Return the [x, y] coordinate for the center point of the cell that contains the specified text.  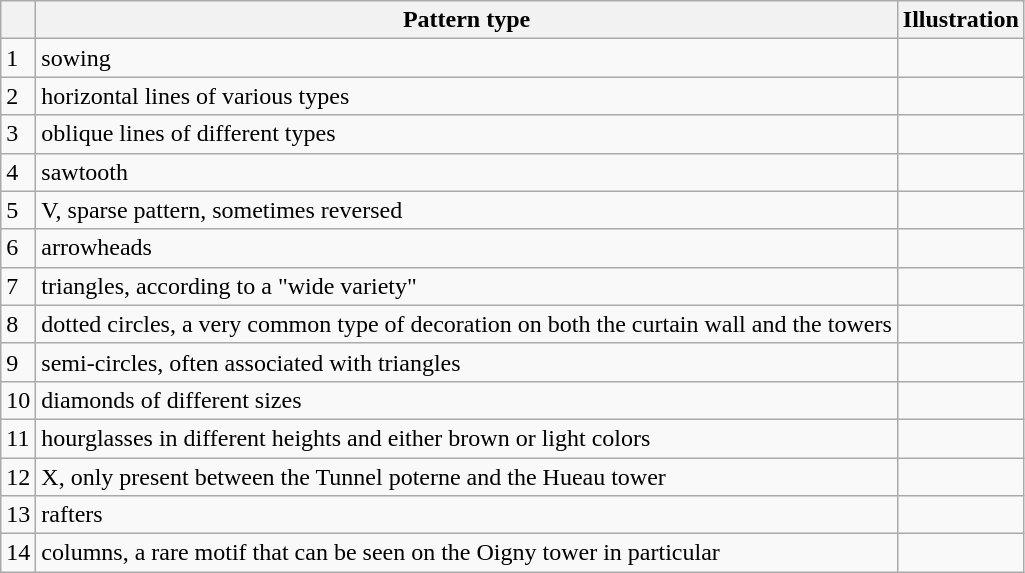
4 [18, 172]
Pattern type [466, 20]
5 [18, 210]
hourglasses in different heights and either brown or light colors [466, 438]
Illustration [960, 20]
12 [18, 477]
V, sparse pattern, sometimes reversed [466, 210]
sawtooth [466, 172]
1 [18, 58]
arrowheads [466, 248]
11 [18, 438]
X, only present between the Tunnel poterne and the Hueau tower [466, 477]
8 [18, 324]
3 [18, 134]
13 [18, 515]
6 [18, 248]
semi-circles, often associated with triangles [466, 362]
10 [18, 400]
columns, a rare motif that can be seen on the Oigny tower in particular [466, 553]
9 [18, 362]
14 [18, 553]
oblique lines of different types [466, 134]
7 [18, 286]
dotted circles, a very common type of decoration on both the curtain wall and the towers [466, 324]
horizontal lines of various types [466, 96]
triangles, according to a "wide variety" [466, 286]
diamonds of different sizes [466, 400]
2 [18, 96]
rafters [466, 515]
sowing [466, 58]
